Output the [X, Y] coordinate of the center of the cell containing the given text.  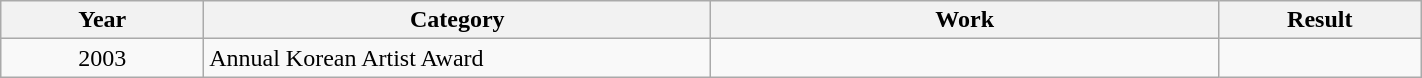
Result [1320, 20]
Annual Korean Artist Award [458, 58]
2003 [102, 58]
Year [102, 20]
Work [964, 20]
Category [458, 20]
